For the text-containing cell, return its midpoint in [X, Y] coordinate format. 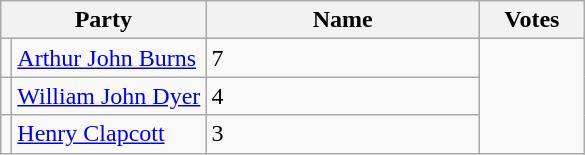
3 [343, 134]
William John Dyer [109, 96]
4 [343, 96]
Name [343, 20]
Arthur John Burns [109, 58]
Votes [532, 20]
Henry Clapcott [109, 134]
Party [104, 20]
7 [343, 58]
